For the text-containing cell, return its midpoint in (x, y) coordinate format. 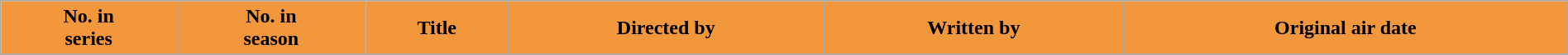
Written by (973, 28)
No. inseason (271, 28)
Original air date (1345, 28)
Directed by (666, 28)
Title (437, 28)
No. inseries (89, 28)
